Output the (x, y) coordinate of the center of the cell containing the given text.  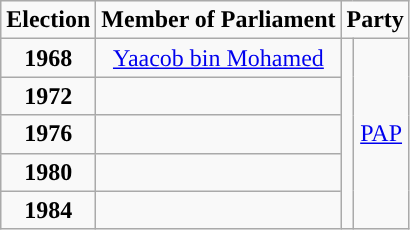
1976 (48, 134)
Party (375, 20)
Election (48, 20)
1968 (48, 58)
1972 (48, 96)
Member of Parliament (218, 20)
1984 (48, 210)
1980 (48, 172)
Yaacob bin Mohamed (218, 58)
PAP (382, 134)
